From the cell containing the given text, extract its center point as (x, y) coordinate. 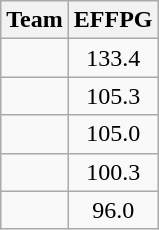
96.0 (113, 210)
Team (35, 20)
105.3 (113, 96)
100.3 (113, 172)
133.4 (113, 58)
105.0 (113, 134)
EFFPG (113, 20)
